Capture the cell that displays the provided text and extract its [x, y] central coordinate. 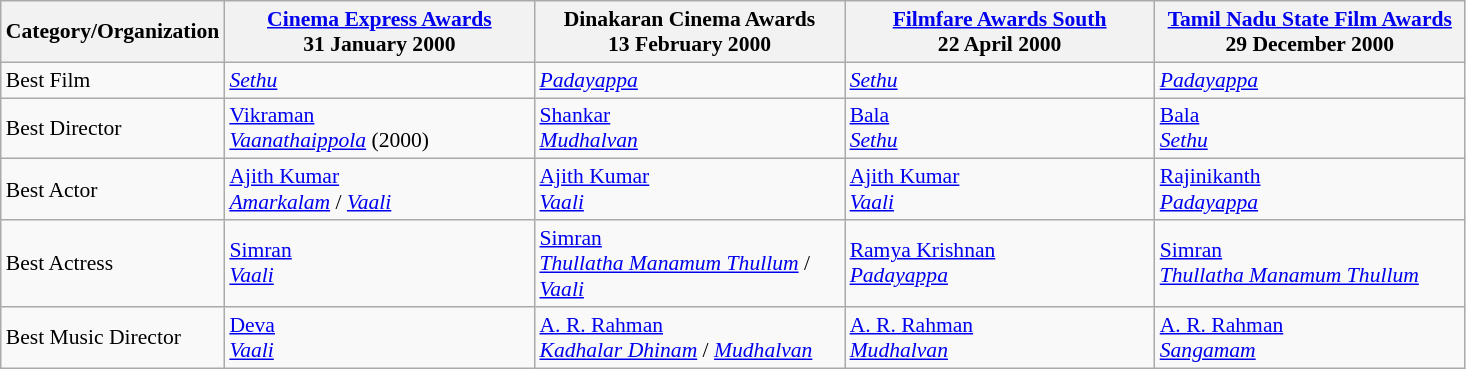
Best Actress [113, 264]
Best Actor [113, 190]
ShankarMudhalvan [689, 128]
A. R. RahmanSangamam [1310, 338]
Best Director [113, 128]
Ajith KumarAmarkalam / Vaali [379, 190]
SimranVaali [379, 264]
RajinikanthPadayappa [1310, 190]
Filmfare Awards South22 April 2000 [1000, 32]
Best Music Director [113, 338]
Cinema Express Awards 31 January 2000 [379, 32]
Dinakaran Cinema Awards 13 February 2000 [689, 32]
SimranThullatha Manamum Thullum / Vaali [689, 264]
VikramanVaanathaippola (2000) [379, 128]
Ramya KrishnanPadayappa [1000, 264]
Tamil Nadu State Film Awards29 December 2000 [1310, 32]
SimranThullatha Manamum Thullum [1310, 264]
DevaVaali [379, 338]
Category/Organization [113, 32]
A. R. RahmanKadhalar Dhinam / Mudhalvan [689, 338]
Best Film [113, 80]
A. R. RahmanMudhalvan [1000, 338]
